Find where the given text appears and provide that cell's center as [x, y] coordinate. 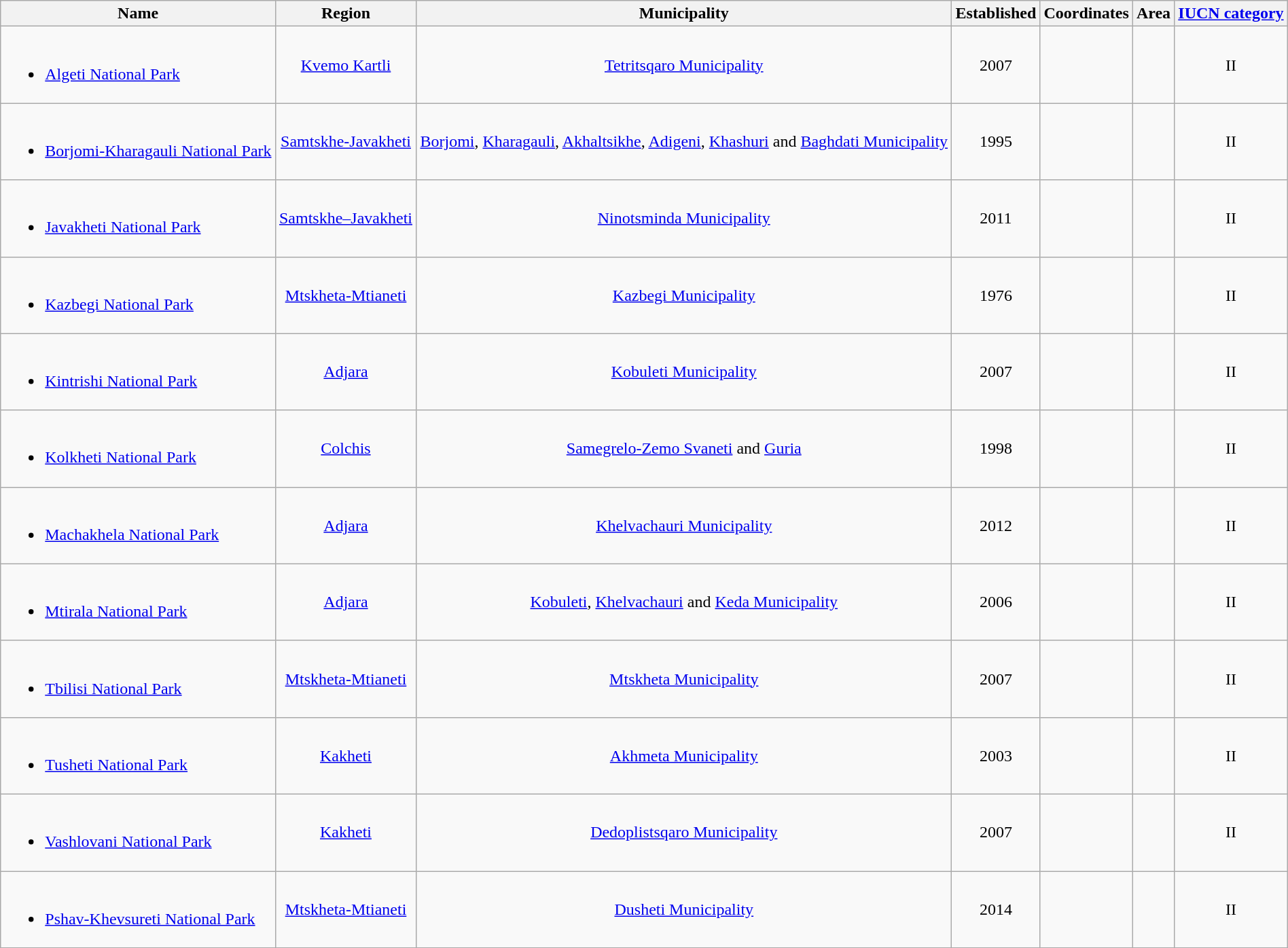
Municipality [684, 14]
Coordinates [1087, 14]
1995 [996, 141]
Kvemo Kartli [345, 65]
Javakheti National Park [139, 219]
Tusheti National Park [139, 755]
Borjomi-Kharagauli National Park [139, 141]
Pshav-Khevsureti National Park [139, 909]
Area [1153, 14]
Kazbegi Municipality [684, 295]
Dusheti Municipality [684, 909]
Kazbegi National Park [139, 295]
IUCN category [1231, 14]
1998 [996, 448]
Kintrishi National Park [139, 372]
Ninotsminda Municipality [684, 219]
Kolkheti National Park [139, 448]
Name [139, 14]
Khelvachauri Municipality [684, 526]
Borjomi, Kharagauli, Akhaltsikhe, Adigeni, Khashuri and Baghdati Municipality [684, 141]
Akhmeta Municipality [684, 755]
Samtskhe-Javakheti [345, 141]
Mtirala National Park [139, 602]
2014 [996, 909]
Machakhela National Park [139, 526]
Vashlovani National Park [139, 833]
Samtskhe–Javakheti [345, 219]
2011 [996, 219]
Kobuleti Municipality [684, 372]
Region [345, 14]
Established [996, 14]
Samegrelo-Zemo Svaneti and Guria [684, 448]
Tbilisi National Park [139, 679]
Tetritsqaro Municipality [684, 65]
Mtskheta Municipality [684, 679]
Colchis [345, 448]
1976 [996, 295]
2006 [996, 602]
2012 [996, 526]
Algeti National Park [139, 65]
Kobuleti, Khelvachauri and Keda Municipality [684, 602]
Dedoplistsqaro Municipality [684, 833]
2003 [996, 755]
